Provide the [x, y] coordinate of the cell's center where the given text is located.  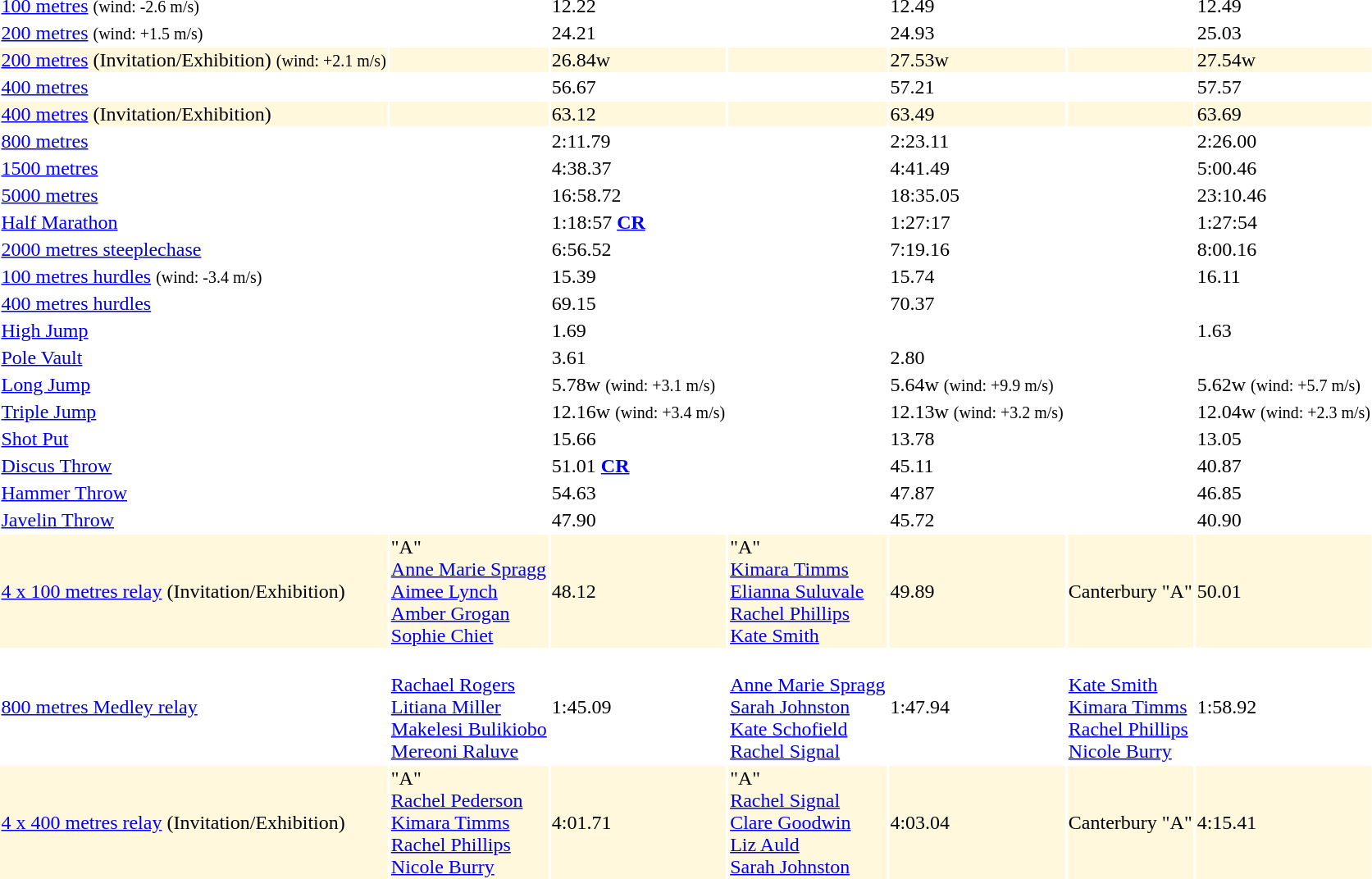
Pole Vault [194, 358]
40.87 [1283, 466]
16:58.72 [638, 195]
Hammer Throw [194, 493]
200 metres (wind: +1.5 m/s) [194, 33]
"A" Rachel Pederson Kimara Timms Rachel Phillips Nicole Burry [469, 822]
16.11 [1283, 276]
7:19.16 [977, 249]
Triple Jump [194, 412]
4:01.71 [638, 822]
15.39 [638, 276]
54.63 [638, 493]
400 metres [194, 87]
27.53w [977, 60]
"A" Rachel Signal Clare Goodwin Liz Auld Sarah Johnston [808, 822]
26.84w [638, 60]
4 x 100 metres relay (Invitation/Exhibition) [194, 591]
Anne Marie Spragg Sarah Johnston Kate Schofield Rachel Signal [808, 707]
2:26.00 [1283, 141]
15.74 [977, 276]
1:45.09 [638, 707]
13.78 [977, 439]
2:23.11 [977, 141]
"A" Anne Marie Spragg Aimee Lynch Amber Grogan Sophie Chiet [469, 591]
2:11.79 [638, 141]
57.21 [977, 87]
5:00.46 [1283, 168]
45.72 [977, 520]
47.87 [977, 493]
Discus Throw [194, 466]
5.78w (wind: +3.1 m/s) [638, 385]
63.49 [977, 114]
1:27:54 [1283, 222]
5.64w (wind: +9.9 m/s) [977, 385]
57.57 [1283, 87]
Rachael Rogers Litiana Miller Makelesi Bulikiobo Mereoni Raluve [469, 707]
2.80 [977, 358]
48.12 [638, 591]
46.85 [1283, 493]
200 metres (Invitation/Exhibition) (wind: +2.1 m/s) [194, 60]
4:41.49 [977, 168]
High Jump [194, 330]
Kate Smith Kimara Timms Rachel Phillips Nicole Burry [1130, 707]
4:15.41 [1283, 822]
51.01 CR [638, 466]
1500 metres [194, 168]
6:56.52 [638, 249]
15.66 [638, 439]
800 metres Medley relay [194, 707]
24.93 [977, 33]
Half Marathon [194, 222]
27.54w [1283, 60]
1:47.94 [977, 707]
1:18:57 CR [638, 222]
4:03.04 [977, 822]
12.16w (wind: +3.4 m/s) [638, 412]
63.12 [638, 114]
100 metres hurdles (wind: -3.4 m/s) [194, 276]
5000 metres [194, 195]
800 metres [194, 141]
Javelin Throw [194, 520]
"A" Kimara Timms Elianna Suluvale Rachel Phillips Kate Smith [808, 591]
Shot Put [194, 439]
4 x 400 metres relay (Invitation/Exhibition) [194, 822]
56.67 [638, 87]
1:27:17 [977, 222]
2000 metres steeplechase [194, 249]
45.11 [977, 466]
49.89 [977, 591]
1.69 [638, 330]
25.03 [1283, 33]
70.37 [977, 303]
47.90 [638, 520]
8:00.16 [1283, 249]
12.04w (wind: +2.3 m/s) [1283, 412]
23:10.46 [1283, 195]
50.01 [1283, 591]
12.13w (wind: +3.2 m/s) [977, 412]
24.21 [638, 33]
4:38.37 [638, 168]
1.63 [1283, 330]
63.69 [1283, 114]
Long Jump [194, 385]
5.62w (wind: +5.7 m/s) [1283, 385]
69.15 [638, 303]
13.05 [1283, 439]
400 metres (Invitation/Exhibition) [194, 114]
18:35.05 [977, 195]
3.61 [638, 358]
1:58.92 [1283, 707]
40.90 [1283, 520]
400 metres hurdles [194, 303]
